Pinpoint the cell where the given text exists, returning its [X, Y] midpoint coordinate. 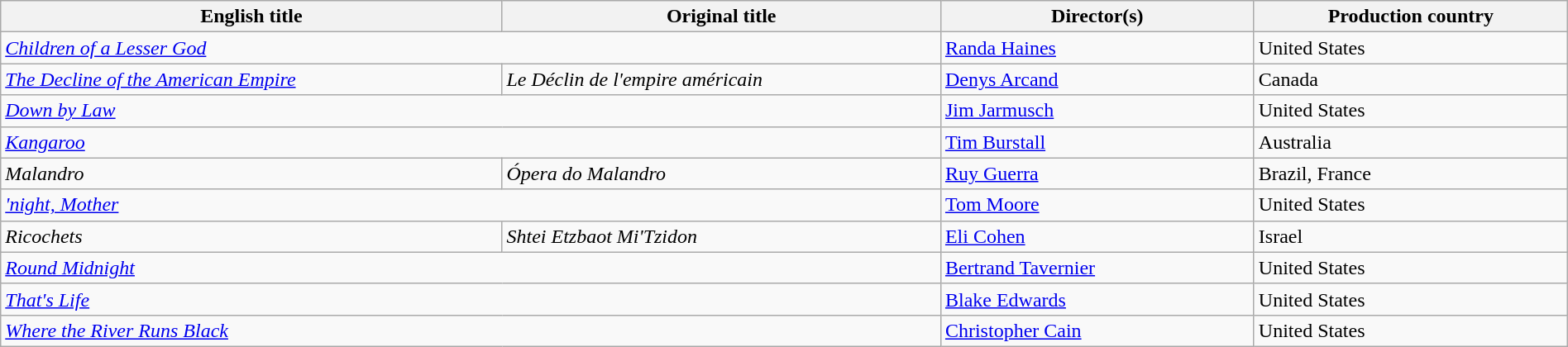
Shtei Etzbaot Mi'Tzidon [721, 236]
Bertrand Tavernier [1097, 268]
'night, Mother [471, 205]
Denys Arcand [1097, 79]
Director(s) [1097, 17]
Brazil, France [1411, 173]
Kangaroo [471, 142]
Israel [1411, 236]
Ruy Guerra [1097, 173]
Tom Moore [1097, 205]
Ricochets [251, 236]
Christopher Cain [1097, 330]
Where the River Runs Black [471, 330]
Ópera do Malandro [721, 173]
Children of a Lesser God [471, 48]
Canada [1411, 79]
The Decline of the American Empire [251, 79]
Round Midnight [471, 268]
Production country [1411, 17]
That's Life [471, 299]
Australia [1411, 142]
Le Déclin de l'empire américain [721, 79]
Tim Burstall [1097, 142]
Randa Haines [1097, 48]
Down by Law [471, 111]
Malandro [251, 173]
Original title [721, 17]
Jim Jarmusch [1097, 111]
English title [251, 17]
Blake Edwards [1097, 299]
Eli Cohen [1097, 236]
